Locate the cell with the specified text and output its (x, y) center coordinate. 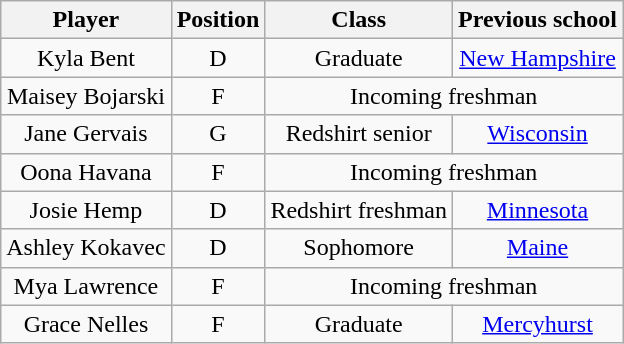
Kyla Bent (86, 58)
Redshirt freshman (359, 210)
Minnesota (538, 210)
Position (218, 20)
Sophomore (359, 248)
Grace Nelles (86, 324)
G (218, 134)
Class (359, 20)
Redshirt senior (359, 134)
Maine (538, 248)
Ashley Kokavec (86, 248)
Wisconsin (538, 134)
New Hampshire (538, 58)
Oona Havana (86, 172)
Maisey Bojarski (86, 96)
Mya Lawrence (86, 286)
Mercyhurst (538, 324)
Josie Hemp (86, 210)
Player (86, 20)
Previous school (538, 20)
Jane Gervais (86, 134)
